Provide the [X, Y] coordinate of the cell's center where the given text is located.  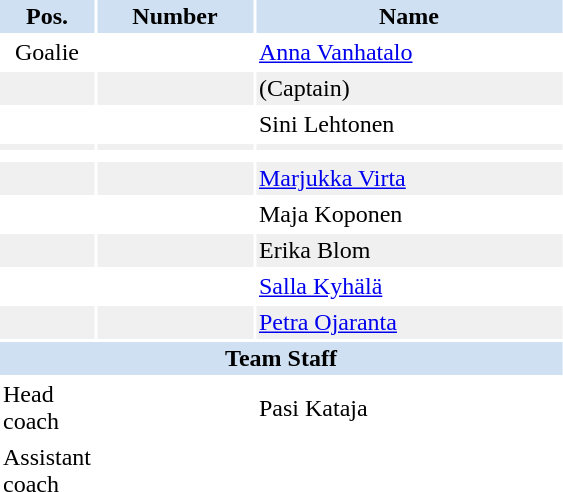
Pos. [47, 16]
Petra Ojaranta [409, 322]
Maja Koponen [409, 214]
Marjukka Virta [409, 178]
Name [409, 16]
(Captain) [409, 88]
Number [175, 16]
Goalie [47, 52]
Team Staff [281, 358]
Sini Lehtonen [409, 124]
Salla Kyhälä [409, 286]
Head coach [47, 408]
Anna Vanhatalo [409, 52]
Pasi Kataja [409, 408]
Erika Blom [409, 250]
